Detect which cell encompasses the target text, then output its (X, Y) center coordinate. 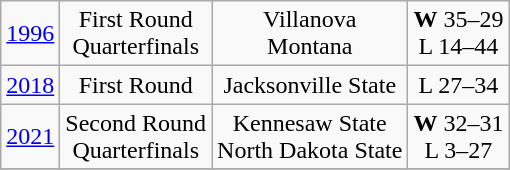
Jacksonville State (310, 85)
2018 (30, 85)
VillanovaMontana (310, 34)
Second RoundQuarterfinals (136, 136)
L 27–34 (458, 85)
First Round (136, 85)
1996 (30, 34)
W 32–31 L 3–27 (458, 136)
Kennesaw StateNorth Dakota State (310, 136)
2021 (30, 136)
First RoundQuarterfinals (136, 34)
W 35–29L 14–44 (458, 34)
